Locate the cell with the specified text and output its [X, Y] center coordinate. 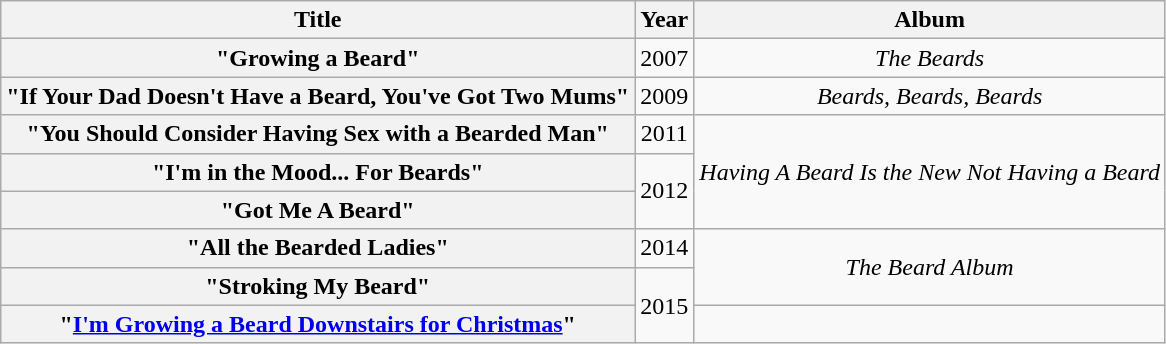
Having A Beard Is the New Not Having a Beard [930, 172]
2012 [664, 191]
2011 [664, 134]
Album [930, 20]
"You Should Consider Having Sex with a Bearded Man" [318, 134]
"I'm in the Mood... For Beards" [318, 172]
"All the Bearded Ladies" [318, 248]
"Got Me A Beard" [318, 210]
2007 [664, 58]
The Beard Album [930, 267]
Title [318, 20]
2015 [664, 305]
"Stroking My Beard" [318, 286]
2009 [664, 96]
Beards, Beards, Beards [930, 96]
2014 [664, 248]
"If Your Dad Doesn't Have a Beard, You've Got Two Mums" [318, 96]
"Growing a Beard" [318, 58]
"I'm Growing a Beard Downstairs for Christmas" [318, 324]
Year [664, 20]
The Beards [930, 58]
